Capture the cell that displays the provided text and extract its [X, Y] central coordinate. 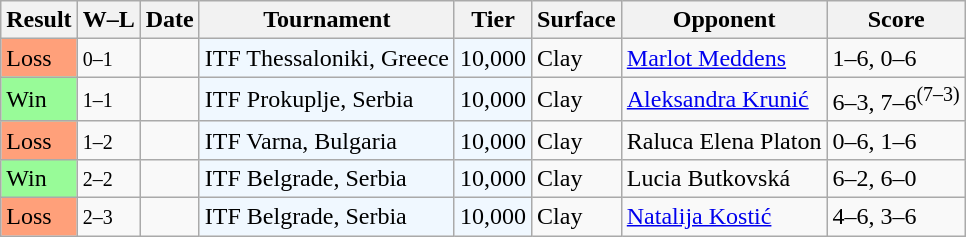
Result [39, 20]
Raluca Elena Platon [724, 140]
1–2 [108, 140]
6–3, 7–6(7–3) [896, 100]
W–L [108, 20]
ITF Varna, Bulgaria [326, 140]
ITF Prokuplje, Serbia [326, 100]
1–1 [108, 100]
Lucia Butkovská [724, 178]
4–6, 3–6 [896, 217]
Tier [492, 20]
Tournament [326, 20]
Opponent [724, 20]
1–6, 0–6 [896, 58]
Marlot Meddens [724, 58]
ITF Thessaloniki, Greece [326, 58]
0–1 [108, 58]
Surface [577, 20]
Aleksandra Krunić [724, 100]
Date [170, 20]
2–2 [108, 178]
6–2, 6–0 [896, 178]
0–6, 1–6 [896, 140]
Score [896, 20]
2–3 [108, 217]
Natalija Kostić [724, 217]
